Locate the cell with the specified text and output its (x, y) center coordinate. 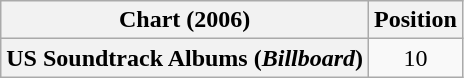
US Soundtrack Albums (Billboard) (185, 58)
Position (416, 20)
10 (416, 58)
Chart (2006) (185, 20)
